Extract the (x, y) coordinate from the center of the cell holding the provided text.  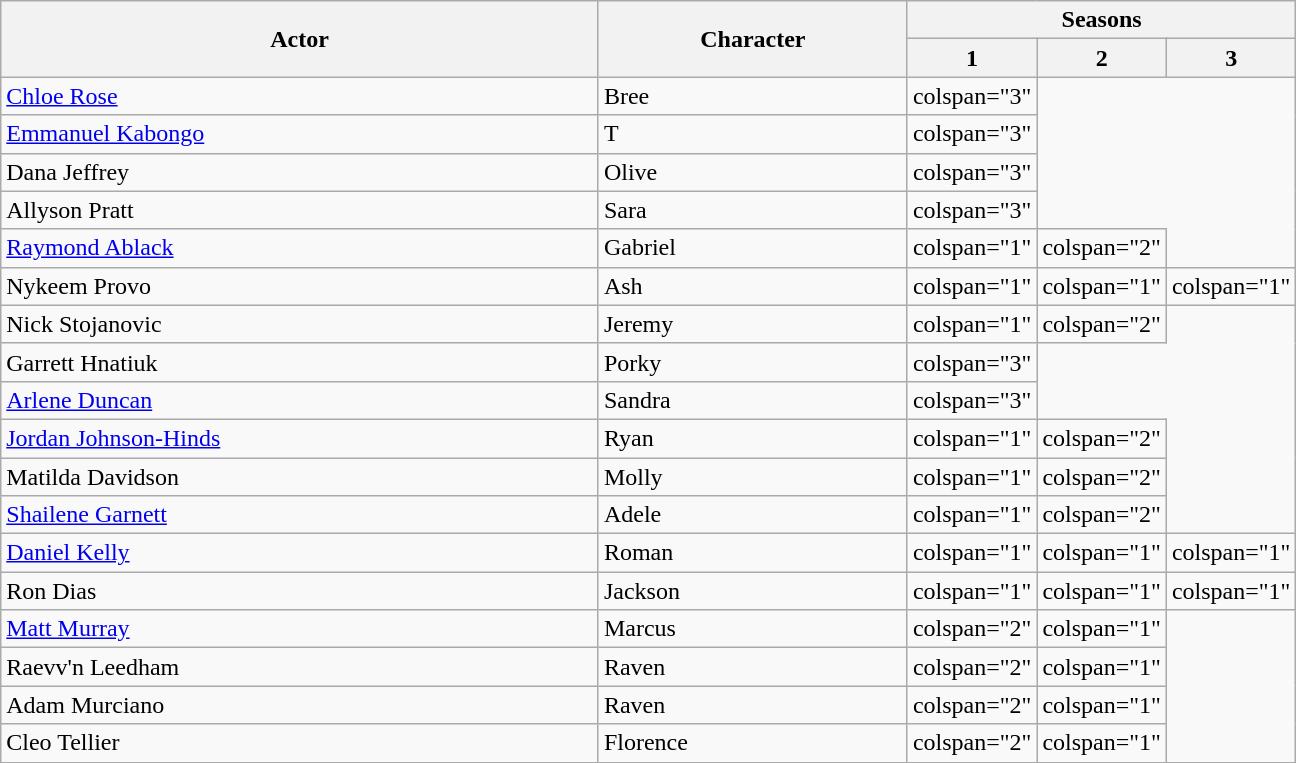
Dana Jeffrey (300, 172)
Olive (752, 172)
Molly (752, 477)
Marcus (752, 629)
Roman (752, 553)
Matilda Davidson (300, 477)
Bree (752, 96)
Raymond Ablack (300, 248)
Jordan Johnson-Hinds (300, 438)
Daniel Kelly (300, 553)
Emmanuel Kabongo (300, 134)
Shailene Garnett (300, 515)
Chloe Rose (300, 96)
Gabriel (752, 248)
3 (1231, 58)
Ryan (752, 438)
Ash (752, 286)
Raevv'n Leedham (300, 667)
Arlene Duncan (300, 400)
T (752, 134)
Character (752, 39)
Allyson Pratt (300, 210)
Sandra (752, 400)
Matt Murray (300, 629)
Garrett Hnatiuk (300, 362)
Jeremy (752, 324)
Adam Murciano (300, 705)
1 (972, 58)
Porky (752, 362)
Florence (752, 743)
Nykeem Provo (300, 286)
2 (1102, 58)
Jackson (752, 591)
Nick Stojanovic (300, 324)
Adele (752, 515)
Seasons (1102, 20)
Cleo Tellier (300, 743)
Actor (300, 39)
Sara (752, 210)
Ron Dias (300, 591)
